Find where the given text appears and provide that cell's center as [x, y] coordinate. 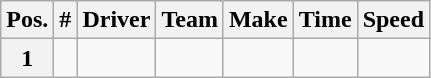
1 [28, 58]
Pos. [28, 20]
Time [325, 20]
Team [190, 20]
Driver [116, 20]
Make [258, 20]
Speed [393, 20]
# [66, 20]
